Capture the cell that displays the provided text and extract its [x, y] central coordinate. 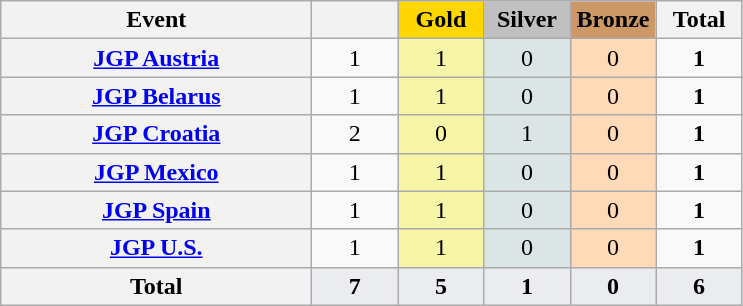
JGP Austria [156, 58]
2 [355, 134]
JGP Spain [156, 210]
Gold [441, 20]
JGP Croatia [156, 134]
Silver [527, 20]
Bronze [613, 20]
5 [441, 286]
JGP Belarus [156, 96]
6 [699, 286]
JGP U.S. [156, 248]
7 [355, 286]
JGP Mexico [156, 172]
Event [156, 20]
